Pinpoint the cell where the given text exists, returning its [X, Y] midpoint coordinate. 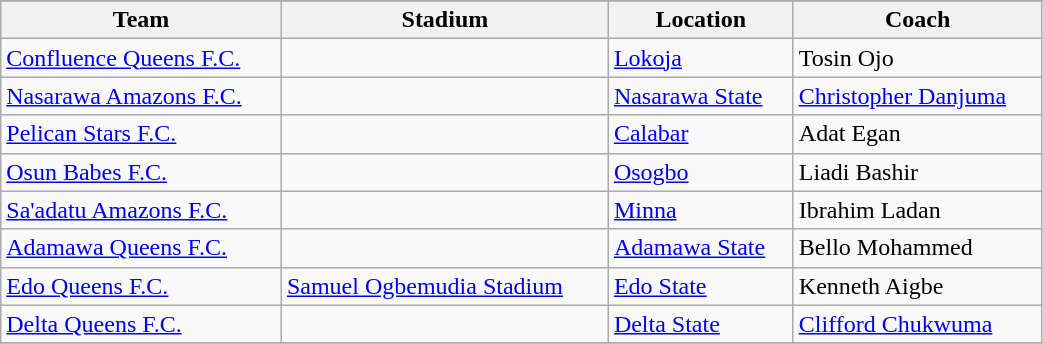
Osun Babes F.C. [142, 172]
Clifford Chukwuma [918, 324]
Tosin Ojo [918, 58]
Adamawa State [700, 248]
Kenneth Aigbe [918, 286]
Delta State [700, 324]
Bello Mohammed [918, 248]
Adamawa Queens F.C. [142, 248]
Team [142, 20]
Coach [918, 20]
Liadi Bashir [918, 172]
Christopher Danjuma [918, 96]
Adat Egan [918, 134]
Delta Queens F.C. [142, 324]
Nasarawa Amazons F.C. [142, 96]
Stadium [444, 20]
Edo Queens F.C. [142, 286]
Minna [700, 210]
Confluence Queens F.C. [142, 58]
Location [700, 20]
Nasarawa State [700, 96]
Lokoja [700, 58]
Osogbo [700, 172]
Ibrahim Ladan [918, 210]
Samuel Ogbemudia Stadium [444, 286]
Edo State [700, 286]
Pelican Stars F.C. [142, 134]
Sa'adatu Amazons F.C. [142, 210]
Calabar [700, 134]
